Find where the given text appears and provide that cell's center as (x, y) coordinate. 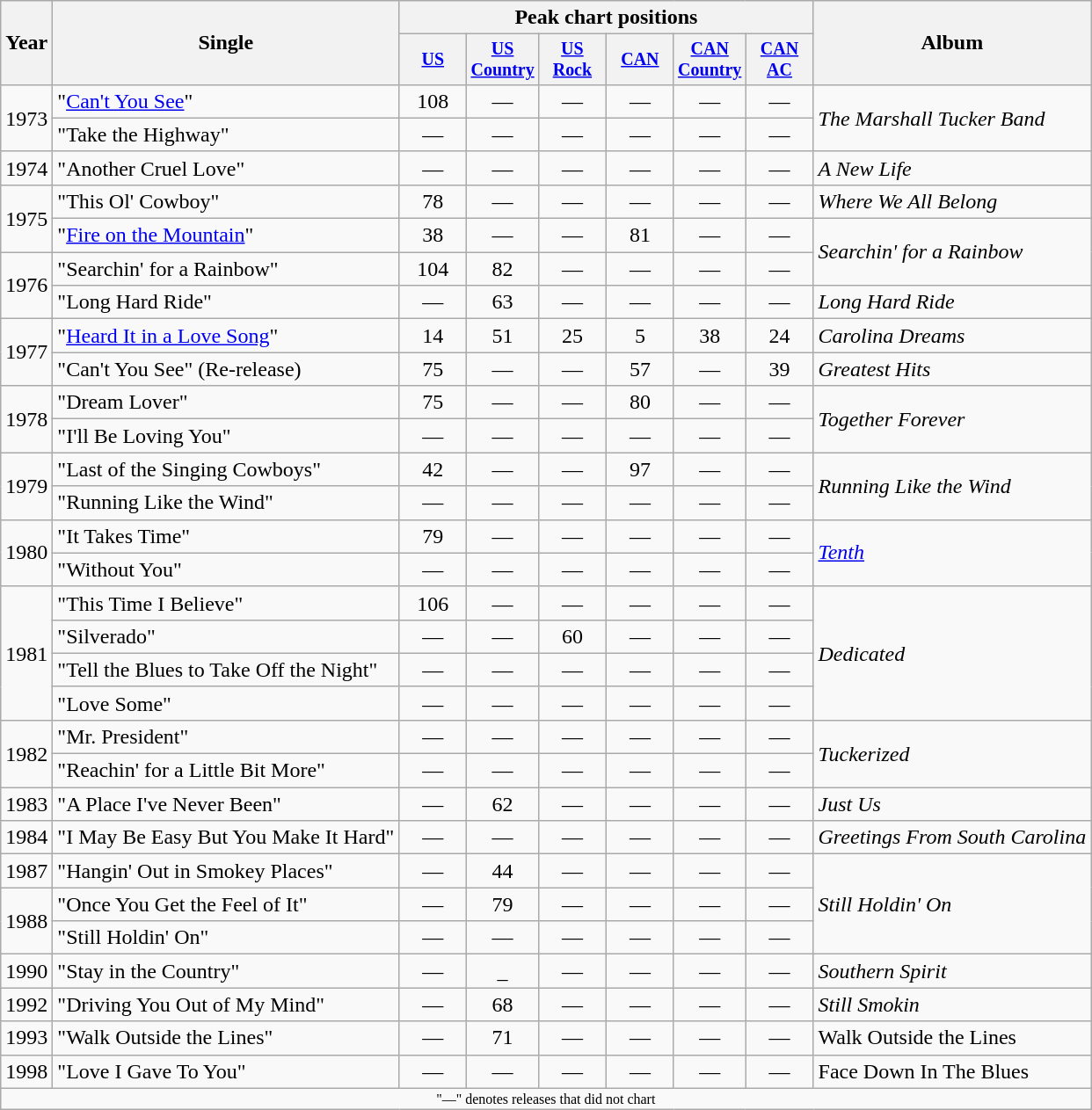
"Once You Get the Feel of It" (226, 904)
1993 (26, 1038)
Just Us (952, 804)
1979 (26, 486)
"Last of the Singing Cowboys" (226, 469)
1976 (26, 286)
"Long Hard Ride" (226, 302)
Still Smokin (952, 1005)
Peak chart positions (607, 18)
1998 (26, 1071)
"Take the Highway" (226, 134)
The Marshall Tucker Band (952, 118)
81 (640, 236)
"Can't You See" (Re-release) (226, 369)
1990 (26, 971)
1977 (26, 352)
"Walk Outside the Lines" (226, 1038)
"Love I Gave To You" (226, 1071)
"Reachin' for a Little Bit More" (226, 771)
"It Takes Time" (226, 536)
"This Ol' Cowboy" (226, 201)
78 (433, 201)
US Rock (571, 60)
1981 (26, 653)
"—" denotes releases that did not chart (546, 1099)
1980 (26, 553)
1983 (26, 804)
"Fire on the Mountain" (226, 236)
Greatest Hits (952, 369)
Together Forever (952, 419)
108 (433, 101)
Year (26, 43)
"Searchin' for a Rainbow" (226, 269)
80 (640, 403)
US Country (503, 60)
"I'll Be Loving You" (226, 436)
1988 (26, 921)
39 (779, 369)
68 (503, 1005)
14 (433, 336)
Southern Spirit (952, 971)
25 (571, 336)
Long Hard Ride (952, 302)
1984 (26, 838)
A New Life (952, 168)
1975 (26, 218)
Where We All Belong (952, 201)
1978 (26, 419)
CAN (640, 60)
82 (503, 269)
Album (952, 43)
"This Time I Believe" (226, 603)
Searchin' for a Rainbow (952, 252)
71 (503, 1038)
"Silverado" (226, 636)
42 (433, 469)
_ (503, 971)
"Running Like the Wind" (226, 503)
1974 (26, 168)
"Stay in the Country" (226, 971)
Single (226, 43)
Tenth (952, 553)
CAN AC (779, 60)
Still Holdin' On (952, 904)
62 (503, 804)
Walk Outside the Lines (952, 1038)
104 (433, 269)
57 (640, 369)
"Love Some" (226, 703)
US (433, 60)
1973 (26, 118)
"Another Cruel Love" (226, 168)
5 (640, 336)
"Dream Lover" (226, 403)
Carolina Dreams (952, 336)
"Mr. President" (226, 736)
Greetings From South Carolina (952, 838)
51 (503, 336)
CAN Country (710, 60)
60 (571, 636)
1992 (26, 1005)
1987 (26, 871)
63 (503, 302)
"Without You" (226, 570)
"A Place I've Never Been" (226, 804)
"I May Be Easy But You Make It Hard" (226, 838)
"Hangin' Out in Smokey Places" (226, 871)
Tuckerized (952, 753)
"Still Holdin' On" (226, 938)
1982 (26, 753)
Dedicated (952, 653)
44 (503, 871)
"Heard It in a Love Song" (226, 336)
97 (640, 469)
"Tell the Blues to Take Off the Night" (226, 670)
106 (433, 603)
Face Down In The Blues (952, 1071)
Running Like the Wind (952, 486)
24 (779, 336)
"Can't You See" (226, 101)
"Driving You Out of My Mind" (226, 1005)
